Return [X, Y] of the center of cell containing provided text 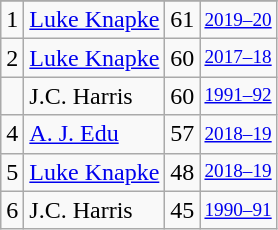
1991–92 [238, 96]
61 [182, 20]
1990–91 [238, 210]
2 [12, 58]
57 [182, 134]
4 [12, 134]
6 [12, 210]
1 [12, 20]
48 [182, 172]
2017–18 [238, 58]
2019–20 [238, 20]
45 [182, 210]
5 [12, 172]
A. J. Edu [94, 134]
